From the cell containing the given text, extract its center point as [X, Y] coordinate. 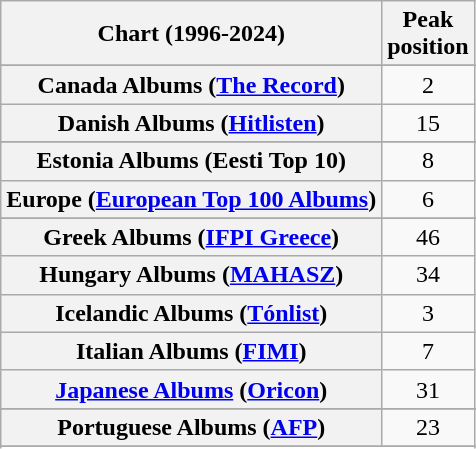
31 [428, 389]
Icelandic Albums (Tónlist) [192, 313]
Estonia Albums (Eesti Top 10) [192, 161]
Hungary Albums (MAHASZ) [192, 275]
23 [428, 427]
Canada Albums (The Record) [192, 85]
34 [428, 275]
15 [428, 123]
8 [428, 161]
Greek Albums (IFPI Greece) [192, 237]
6 [428, 199]
Japanese Albums (Oricon) [192, 389]
Portuguese Albums (AFP) [192, 427]
Danish Albums (Hitlisten) [192, 123]
46 [428, 237]
2 [428, 85]
Italian Albums (FIMI) [192, 351]
7 [428, 351]
Europe (European Top 100 Albums) [192, 199]
Chart (1996-2024) [192, 34]
3 [428, 313]
Peakposition [428, 34]
